Extract the [X, Y] coordinate from the center of the cell holding the provided text.  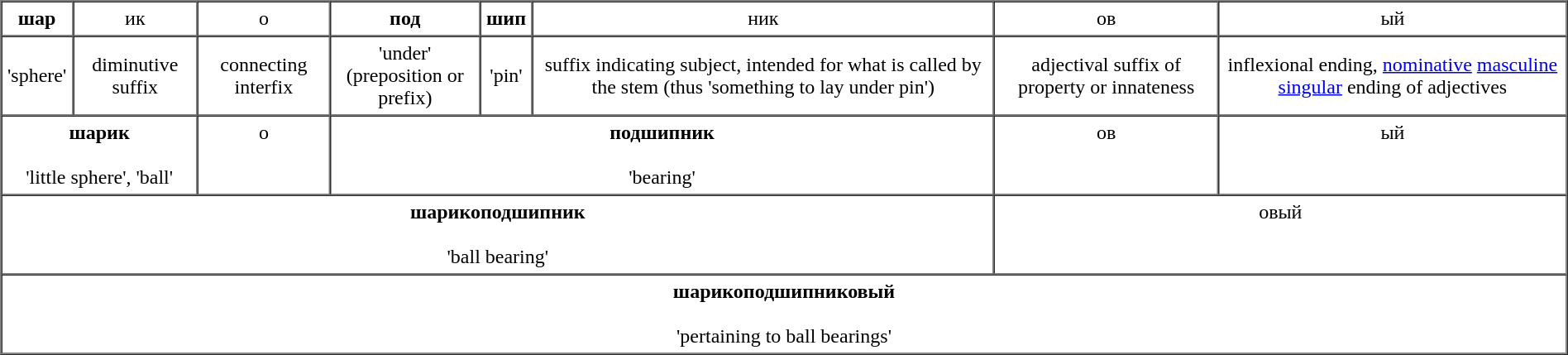
'pin' [506, 76]
'sphere' [37, 76]
подшипник'bearing' [662, 156]
овый [1280, 235]
шар [37, 19]
connecting interfix [264, 76]
'under'(preposition or prefix) [405, 76]
ик [136, 19]
adjectival suffix of property or innateness [1107, 76]
шип [506, 19]
шарикоподшипник'ball bearing' [498, 235]
шарик'little sphere', 'ball' [99, 156]
под [405, 19]
o [264, 19]
ник [764, 19]
inflexional ending, nominative masculine singular ending of adjectives [1393, 76]
о [264, 156]
diminutive suffix [136, 76]
suffix indicating subject, intended for what is called by the stem (thus 'something to lay under pin') [764, 76]
шарикоподшипниковый'pertaining to ball bearings' [784, 314]
